Locate the cell with the specified text and output its [x, y] center coordinate. 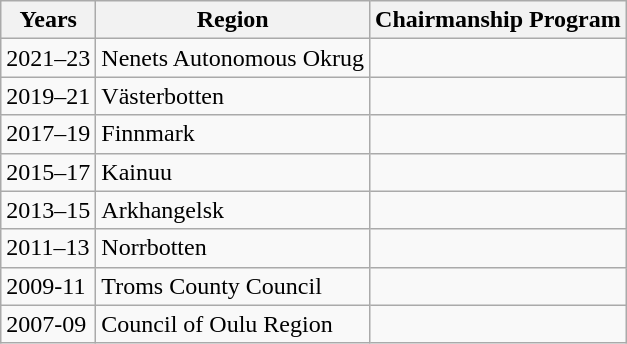
Council of Oulu Region [233, 324]
2017–19 [48, 134]
Kainuu [233, 172]
2013–15 [48, 210]
Chairmanship Program [498, 20]
Arkhangelsk [233, 210]
Years [48, 20]
2015–17 [48, 172]
Finnmark [233, 134]
2019–21 [48, 96]
Troms County Council [233, 286]
2007-09 [48, 324]
2011–13 [48, 248]
Nenets Autonomous Okrug [233, 58]
Norrbotten [233, 248]
Västerbotten [233, 96]
2009-11 [48, 286]
Region [233, 20]
2021–23 [48, 58]
